Return (X, Y) of the center of cell containing provided text 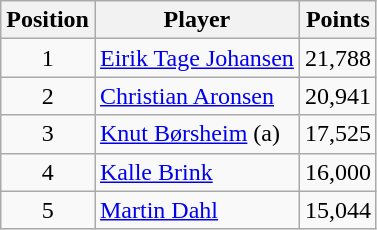
20,941 (338, 96)
Kalle Brink (196, 172)
4 (48, 172)
15,044 (338, 210)
Player (196, 20)
2 (48, 96)
Christian Aronsen (196, 96)
Martin Dahl (196, 210)
Eirik Tage Johansen (196, 58)
17,525 (338, 134)
Position (48, 20)
1 (48, 58)
3 (48, 134)
5 (48, 210)
21,788 (338, 58)
16,000 (338, 172)
Knut Børsheim (a) (196, 134)
Points (338, 20)
